Output the [X, Y] coordinate of the center of the cell containing the given text.  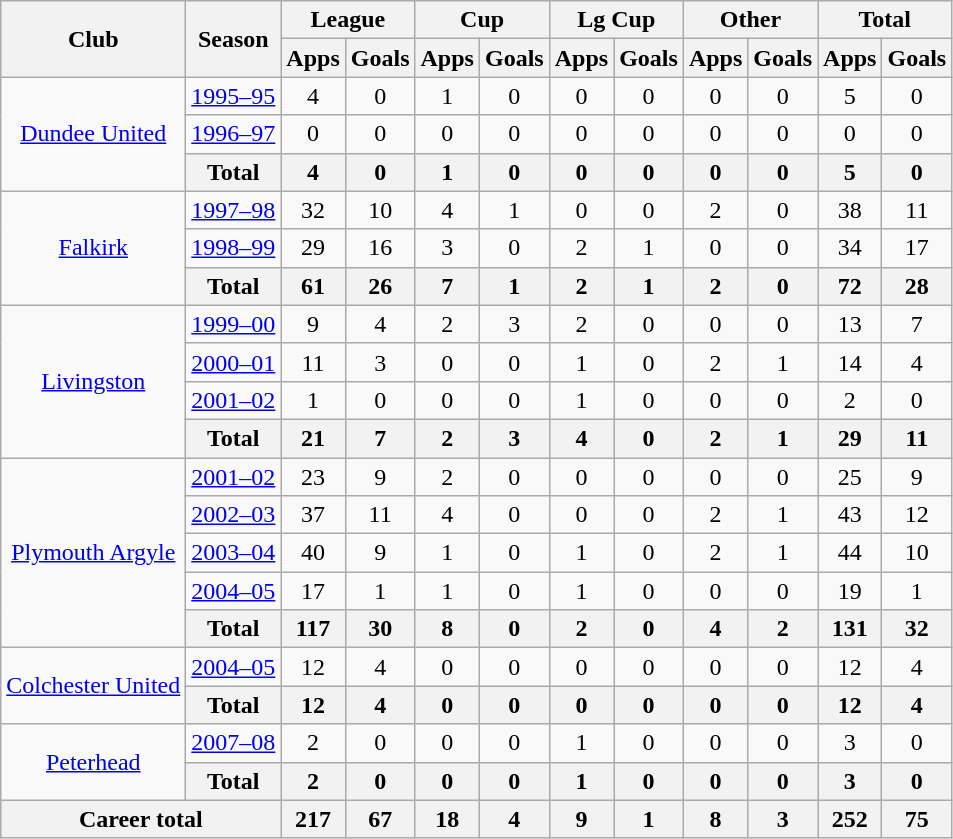
37 [313, 515]
Club [94, 39]
75 [917, 819]
38 [850, 210]
2002–03 [234, 515]
61 [313, 286]
Other [750, 20]
Season [234, 39]
2007–08 [234, 743]
252 [850, 819]
Lg Cup [616, 20]
1999–00 [234, 324]
28 [917, 286]
League [348, 20]
1998–99 [234, 248]
Colchester United [94, 686]
Falkirk [94, 248]
Plymouth Argyle [94, 553]
13 [850, 324]
19 [850, 591]
26 [380, 286]
43 [850, 515]
34 [850, 248]
Cup [482, 20]
1997–98 [234, 210]
Career total [141, 819]
1995–95 [234, 96]
21 [313, 438]
2003–04 [234, 553]
16 [380, 248]
40 [313, 553]
44 [850, 553]
72 [850, 286]
30 [380, 629]
217 [313, 819]
Dundee United [94, 134]
67 [380, 819]
18 [447, 819]
1996–97 [234, 134]
2000–01 [234, 362]
117 [313, 629]
131 [850, 629]
23 [313, 477]
Peterhead [94, 762]
25 [850, 477]
14 [850, 362]
Livingston [94, 381]
